Output the [X, Y] coordinate of the center of the cell containing the given text.  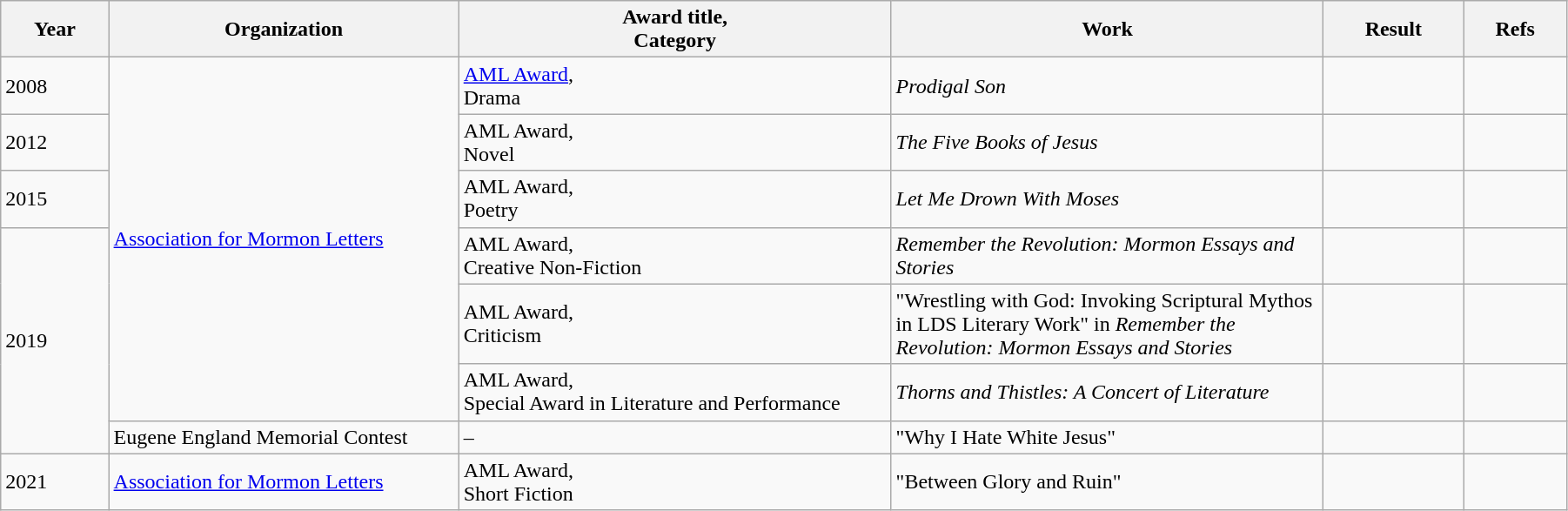
Eugene England Memorial Contest [284, 437]
"Wrestling with God: Invoking Scriptural Mythos in LDS Literary Work" in Remember the Revolution: Mormon Essays and Stories [1107, 324]
2019 [55, 340]
– [675, 437]
Let Me Drown With Moses [1107, 198]
"Between Glory and Ruin" [1107, 482]
AML Award,Drama [675, 85]
Work [1107, 30]
AML Award,Poetry [675, 198]
2008 [55, 85]
Organization [284, 30]
AML Award,Novel [675, 143]
2012 [55, 143]
Result [1394, 30]
Year [55, 30]
AML Award,Criticism [675, 324]
"Why I Hate White Jesus" [1107, 437]
Remember the Revolution: Mormon Essays and Stories [1107, 256]
The Five Books of Jesus [1107, 143]
AML Award,Creative Non-Fiction [675, 256]
Prodigal Son [1107, 85]
Refs [1516, 30]
AML Award,Special Award in Literature and Performance [675, 392]
Thorns and Thistles: A Concert of Literature [1107, 392]
2015 [55, 198]
Award title,Category [675, 30]
2021 [55, 482]
AML Award,Short Fiction [675, 482]
